Pinpoint the cell where the given text exists, returning its [X, Y] midpoint coordinate. 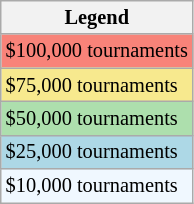
$75,000 tournaments [97, 85]
$50,000 tournaments [97, 118]
$25,000 tournaments [97, 152]
$100,000 tournaments [97, 51]
$10,000 tournaments [97, 186]
Legend [97, 17]
